Identify which cell holds the provided text, then report its (X, Y) central coordinate. 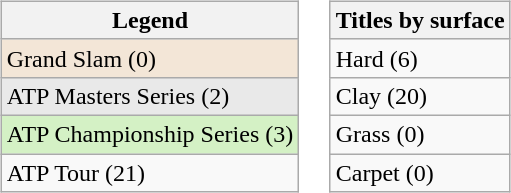
Grand Slam (0) (150, 58)
Carpet (0) (420, 173)
Grass (0) (420, 134)
Hard (6) (420, 58)
ATP Masters Series (2) (150, 96)
Legend (150, 20)
ATP Championship Series (3) (150, 134)
Titles by surface (420, 20)
Clay (20) (420, 96)
ATP Tour (21) (150, 173)
